Find where the given text appears and provide that cell's center as [x, y] coordinate. 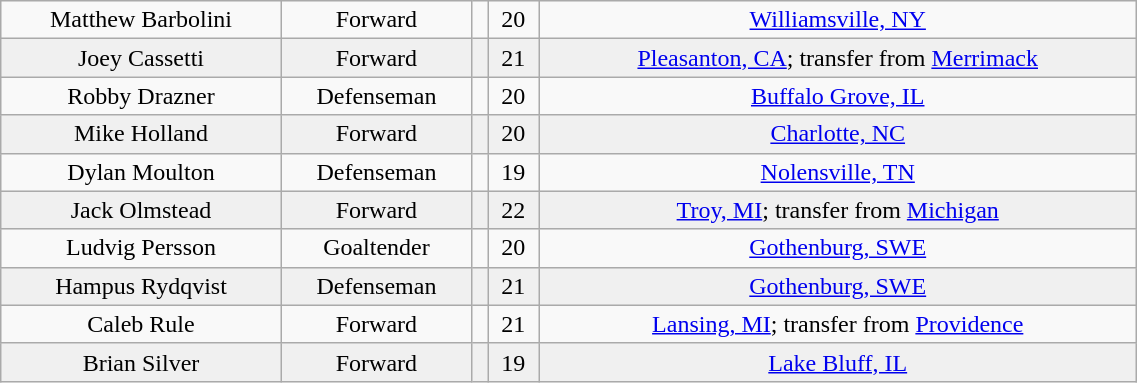
Mike Holland [141, 134]
Dylan Moulton [141, 172]
Caleb Rule [141, 324]
Charlotte, NC [838, 134]
Hampus Rydqvist [141, 286]
Pleasanton, CA; transfer from Merrimack [838, 58]
Williamsville, NY [838, 20]
Goaltender [376, 248]
Brian Silver [141, 362]
22 [514, 210]
Nolensville, TN [838, 172]
Ludvig Persson [141, 248]
Jack Olmstead [141, 210]
Joey Cassetti [141, 58]
Lansing, MI; transfer from Providence [838, 324]
Lake Bluff, IL [838, 362]
Troy, MI; transfer from Michigan [838, 210]
Matthew Barbolini [141, 20]
Buffalo Grove, IL [838, 96]
Robby Drazner [141, 96]
